Find where the given text appears and provide that cell's center as [X, Y] coordinate. 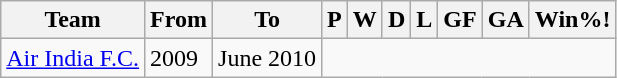
W [364, 20]
GF [460, 20]
GA [506, 20]
L [424, 20]
Team [73, 20]
Win%! [572, 20]
To [268, 20]
June 2010 [268, 58]
D [396, 20]
P [335, 20]
From [179, 20]
2009 [179, 58]
Air India F.C. [73, 58]
